Provide the (x, y) coordinate of the cell's center where the given text is located.  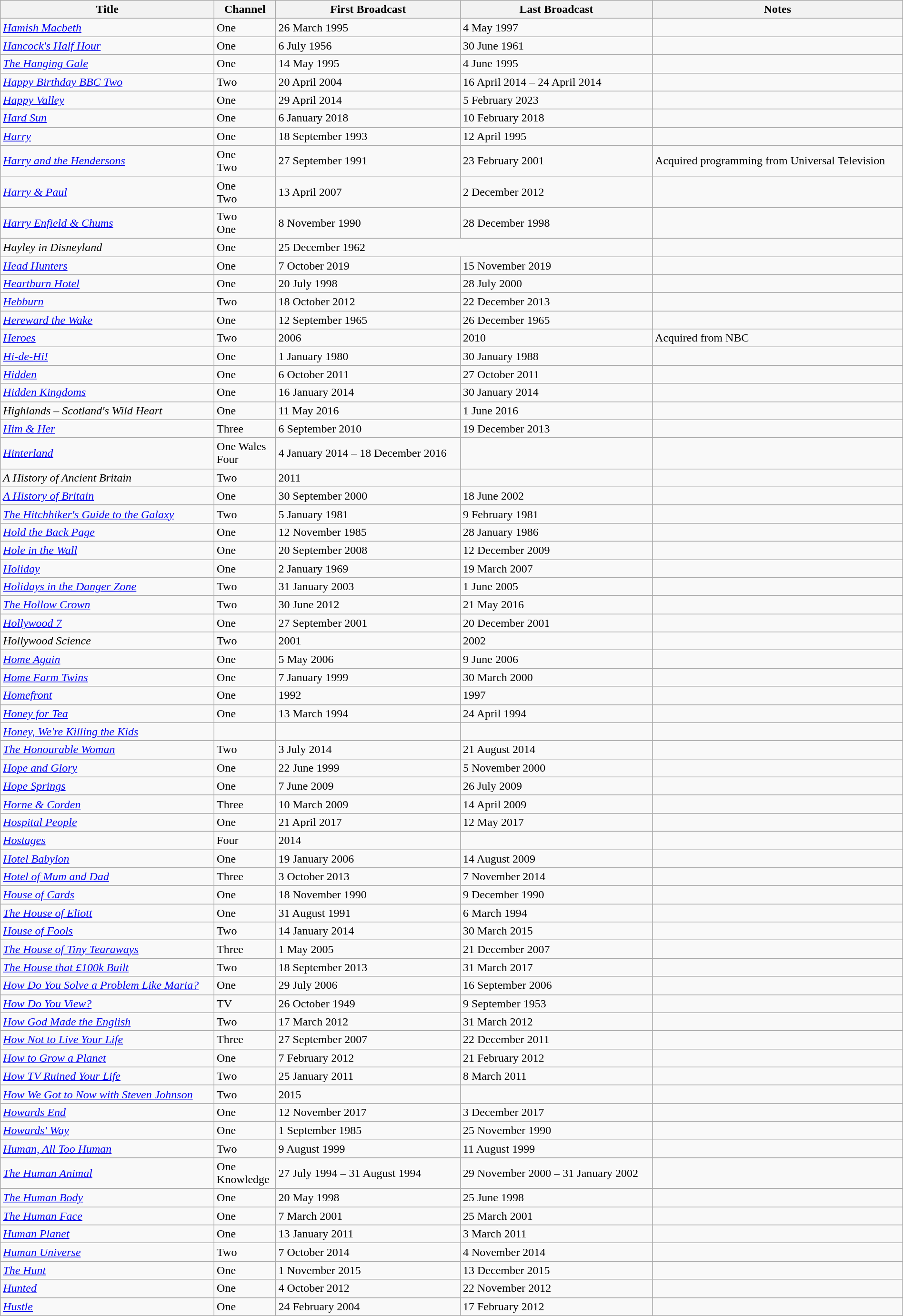
8 March 2011 (556, 1076)
Channel (245, 10)
18 June 2002 (556, 496)
13 December 2015 (556, 1270)
Hole in the Wall (108, 550)
Human Planet (108, 1234)
2014 (368, 840)
Hold the Back Page (108, 532)
1992 (368, 695)
Holiday (108, 568)
13 January 2011 (368, 1234)
9 June 2006 (556, 659)
5 January 1981 (368, 514)
26 December 1965 (556, 320)
29 April 2014 (368, 100)
A History of Ancient Britain (108, 478)
25 June 1998 (556, 1198)
31 August 1991 (368, 913)
3 July 2014 (368, 750)
2006 (368, 338)
5 November 2000 (556, 768)
19 January 2006 (368, 859)
10 February 2018 (556, 118)
The Honourable Woman (108, 750)
Highlands – Scotland's Wild Heart (108, 411)
31 March 2017 (556, 967)
9 December 1990 (556, 895)
14 August 2009 (556, 859)
How Not to Live Your Life (108, 1040)
25 November 1990 (556, 1130)
26 March 1995 (368, 28)
19 December 2013 (556, 429)
21 May 2016 (556, 605)
7 June 2009 (368, 786)
The Hitchhiker's Guide to the Galaxy (108, 514)
4 May 1997 (556, 28)
2001 (368, 641)
Hotel Babylon (108, 859)
Hunted (108, 1288)
3 October 2013 (368, 877)
Harry (108, 136)
Notes (778, 10)
18 November 1990 (368, 895)
31 March 2012 (556, 1022)
6 July 1956 (368, 46)
5 May 2006 (368, 659)
Holidays in the Danger Zone (108, 587)
9 February 1981 (556, 514)
How Do You View? (108, 1004)
2 December 2012 (556, 191)
1 November 2015 (368, 1270)
Hi-de-Hi! (108, 356)
20 July 1998 (368, 284)
19 March 2007 (556, 568)
27 October 2011 (556, 374)
1 May 2005 (368, 949)
14 January 2014 (368, 931)
Heroes (108, 338)
16 April 2014 – 24 April 2014 (556, 82)
12 September 1965 (368, 320)
22 December 2011 (556, 1040)
Honey for Tea (108, 713)
The Human Animal (108, 1174)
10 March 2009 (368, 804)
Hustle (108, 1306)
Hope and Glory (108, 768)
Hidden Kingdoms (108, 392)
1 January 1980 (368, 356)
Human, All Too Human (108, 1148)
4 November 2014 (556, 1252)
One Knowledge (245, 1174)
How TV Ruined Your Life (108, 1076)
11 August 1999 (556, 1148)
15 November 2019 (556, 265)
31 January 2003 (368, 587)
The House of Tiny Tearaways (108, 949)
House of Fools (108, 931)
21 December 2007 (556, 949)
18 September 1993 (368, 136)
6 October 2011 (368, 374)
29 July 2006 (368, 985)
26 July 2009 (556, 786)
6 January 2018 (368, 118)
24 February 2004 (368, 1306)
First Broadcast (368, 10)
Hard Sun (108, 118)
26 October 1949 (368, 1004)
4 October 2012 (368, 1288)
Hospital People (108, 822)
The Hanging Gale (108, 64)
12 April 1995 (556, 136)
How to Grow a Planet (108, 1058)
2015 (368, 1094)
Title (108, 10)
Hotel of Mum and Dad (108, 877)
Human Universe (108, 1252)
7 October 2019 (368, 265)
12 November 1985 (368, 532)
22 June 1999 (368, 768)
13 April 2007 (368, 191)
3 March 2011 (556, 1234)
18 September 2013 (368, 967)
30 January 1988 (556, 356)
5 February 2023 (556, 100)
Two One (245, 223)
8 November 1990 (368, 223)
Hollywood 7 (108, 623)
7 October 2014 (368, 1252)
7 February 2012 (368, 1058)
20 September 2008 (368, 550)
30 March 2000 (556, 677)
How We Got to Now with Steven Johnson (108, 1094)
Hayley in Disneyland (108, 247)
Hamish Macbeth (108, 28)
2010 (556, 338)
Happy Valley (108, 100)
25 December 1962 (464, 247)
Hancock's Half Hour (108, 46)
24 April 1994 (556, 713)
Four (245, 840)
27 July 1994 – 31 August 1994 (368, 1174)
The House that £100k Built (108, 967)
Howards End (108, 1112)
The Human Face (108, 1216)
30 January 2014 (556, 392)
How God Made the English (108, 1022)
17 February 2012 (556, 1306)
One Wales Four (245, 453)
Howards' Way (108, 1130)
25 March 2001 (556, 1216)
29 November 2000 – 31 January 2002 (556, 1174)
Hostages (108, 840)
Last Broadcast (556, 10)
23 February 2001 (556, 161)
Acquired from NBC (778, 338)
16 January 2014 (368, 392)
Happy Birthday BBC Two (108, 82)
House of Cards (108, 895)
Him & Her (108, 429)
Hinterland (108, 453)
A History of Britain (108, 496)
17 March 2012 (368, 1022)
16 September 2006 (556, 985)
2 January 1969 (368, 568)
14 May 1995 (368, 64)
20 April 2004 (368, 82)
21 April 2017 (368, 822)
6 September 2010 (368, 429)
4 January 2014 – 18 December 2016 (368, 453)
22 November 2012 (556, 1288)
Hebburn (108, 302)
7 March 2001 (368, 1216)
1 September 1985 (368, 1130)
12 December 2009 (556, 550)
2011 (368, 478)
9 September 1953 (556, 1004)
1 June 2016 (556, 411)
30 March 2015 (556, 931)
30 June 2012 (368, 605)
Homefront (108, 695)
Hidden (108, 374)
4 June 1995 (556, 64)
18 October 2012 (368, 302)
Home Farm Twins (108, 677)
6 March 1994 (556, 913)
14 April 2009 (556, 804)
30 September 2000 (368, 496)
3 December 2017 (556, 1112)
Honey, We're Killing the Kids (108, 732)
28 July 2000 (556, 284)
Home Again (108, 659)
Heartburn Hotel (108, 284)
28 January 1986 (556, 532)
28 December 1998 (556, 223)
12 May 2017 (556, 822)
22 December 2013 (556, 302)
11 May 2016 (368, 411)
Harry and the Hendersons (108, 161)
The House of Eliott (108, 913)
25 January 2011 (368, 1076)
Hope Springs (108, 786)
27 September 2001 (368, 623)
The Hollow Crown (108, 605)
Head Hunters (108, 265)
13 March 1994 (368, 713)
7 January 1999 (368, 677)
Harry & Paul (108, 191)
7 November 2014 (556, 877)
Acquired programming from Universal Television (778, 161)
20 December 2001 (556, 623)
Horne & Corden (108, 804)
Hollywood Science (108, 641)
2002 (556, 641)
21 August 2014 (556, 750)
30 June 1961 (556, 46)
27 September 1991 (368, 161)
Hereward the Wake (108, 320)
12 November 2017 (368, 1112)
21 February 2012 (556, 1058)
1 June 2005 (556, 587)
20 May 1998 (368, 1198)
The Hunt (108, 1270)
The Human Body (108, 1198)
TV (245, 1004)
27 September 2007 (368, 1040)
How Do You Solve a Problem Like Maria? (108, 985)
Harry Enfield & Chums (108, 223)
9 August 1999 (368, 1148)
1997 (556, 695)
